From the cell containing the given text, extract its center point as [X, Y] coordinate. 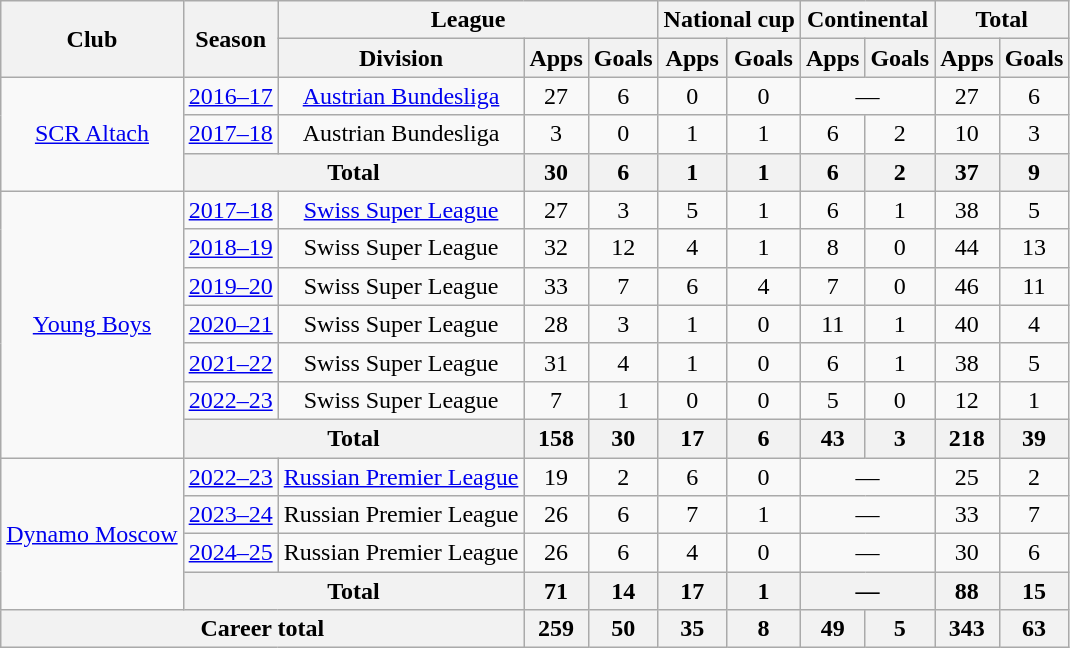
2019–20 [230, 286]
50 [623, 629]
2020–21 [230, 324]
37 [967, 172]
25 [967, 477]
28 [556, 324]
43 [832, 438]
19 [556, 477]
35 [692, 629]
10 [967, 134]
9 [1034, 172]
14 [623, 591]
13 [1034, 248]
Continental [867, 20]
2018–19 [230, 248]
49 [832, 629]
88 [967, 591]
259 [556, 629]
343 [967, 629]
Season [230, 39]
44 [967, 248]
National cup [729, 20]
2016–17 [230, 96]
Club [92, 39]
Division [401, 58]
SCR Altach [92, 134]
218 [967, 438]
League [468, 20]
Career total [262, 629]
2023–24 [230, 515]
32 [556, 248]
158 [556, 438]
39 [1034, 438]
Young Boys [92, 324]
40 [967, 324]
63 [1034, 629]
2021–22 [230, 362]
46 [967, 286]
Dynamo Moscow [92, 534]
15 [1034, 591]
2024–25 [230, 553]
71 [556, 591]
31 [556, 362]
